Return (x, y) of the center of cell containing provided text 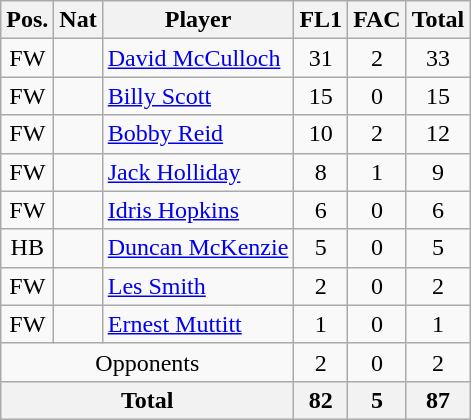
87 (438, 400)
Nat (78, 20)
FAC (378, 20)
8 (321, 172)
David McCulloch (198, 58)
Idris Hopkins (198, 210)
9 (438, 172)
Bobby Reid (198, 134)
Billy Scott (198, 96)
10 (321, 134)
HB (28, 248)
Les Smith (198, 286)
Player (198, 20)
Opponents (148, 362)
12 (438, 134)
Jack Holliday (198, 172)
33 (438, 58)
FL1 (321, 20)
31 (321, 58)
Ernest Muttitt (198, 324)
82 (321, 400)
Duncan McKenzie (198, 248)
Pos. (28, 20)
